Find where the given text appears and provide that cell's center as (X, Y) coordinate. 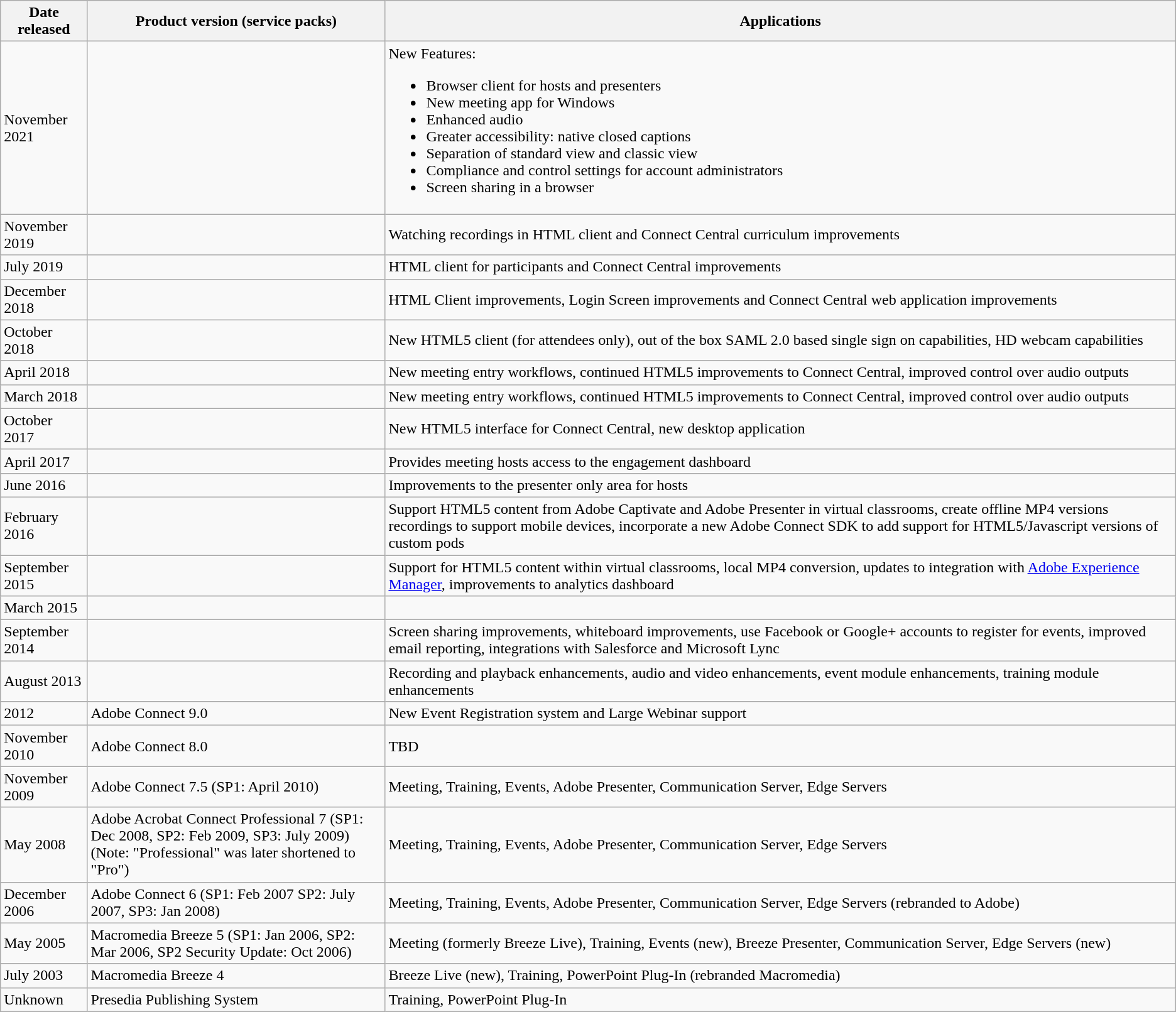
Adobe Connect 8.0 (236, 746)
Training, PowerPoint Plug-In (780, 999)
Breeze Live (new), Training, PowerPoint Plug-In (rebranded Macromedia) (780, 976)
Presedia Publishing System (236, 999)
April 2017 (44, 461)
December 2018 (44, 299)
HTML Client improvements, Login Screen improvements and Connect Central web application improvements (780, 299)
Macromedia Breeze 4 (236, 976)
February 2016 (44, 526)
March 2018 (44, 396)
Provides meeting hosts access to the engagement dashboard (780, 461)
November 2019 (44, 235)
September 2015 (44, 575)
April 2018 (44, 373)
October 2018 (44, 340)
November 2021 (44, 128)
May 2008 (44, 844)
November 2009 (44, 786)
December 2006 (44, 902)
Applications (780, 21)
October 2017 (44, 428)
Unknown (44, 999)
Adobe Connect 9.0 (236, 714)
TBD (780, 746)
July 2019 (44, 267)
New HTML5 interface for Connect Central, new desktop application (780, 428)
Improvements to the presenter only area for hosts (780, 485)
New HTML5 client (for attendees only), out of the box SAML 2.0 based single sign on capabilities, HD webcam capabilities (780, 340)
HTML client for participants and Connect Central improvements (780, 267)
Adobe Connect 6 (SP1: Feb 2007 SP2: July 2007, SP3: Jan 2008) (236, 902)
Meeting (formerly Breeze Live), Training, Events (new), Breeze Presenter, Communication Server, Edge Servers (new) (780, 944)
Meeting, Training, Events, Adobe Presenter, Communication Server, Edge Servers (rebranded to Adobe) (780, 902)
2012 (44, 714)
Adobe Acrobat Connect Professional 7 (SP1: Dec 2008, SP2: Feb 2009, SP3: July 2009)(Note: "Professional" was later shortened to "Pro") (236, 844)
New Event Registration system and Large Webinar support (780, 714)
March 2015 (44, 608)
Watching recordings in HTML client and Connect Central curriculum improvements (780, 235)
May 2005 (44, 944)
November 2010 (44, 746)
June 2016 (44, 485)
August 2013 (44, 681)
September 2014 (44, 641)
Adobe Connect 7.5 (SP1: April 2010) (236, 786)
Macromedia Breeze 5 (SP1: Jan 2006, SP2: Mar 2006, SP2 Security Update: Oct 2006) (236, 944)
Recording and playback enhancements, audio and video enhancements, event module enhancements, training module enhancements (780, 681)
July 2003 (44, 976)
Product version (service packs) (236, 21)
Date released (44, 21)
